Search for the cell housing the specified text and yield its (X, Y) center coordinate. 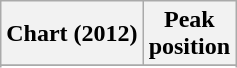
Peak position (189, 34)
Chart (2012) (72, 34)
